Determine the [x, y] coordinate at the center of the cell enclosing the given text.  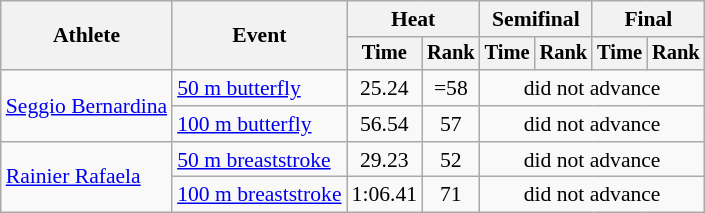
Event [259, 36]
29.23 [384, 160]
Final [648, 19]
57 [451, 124]
52 [451, 160]
Semifinal [536, 19]
Athlete [86, 36]
71 [451, 195]
56.54 [384, 124]
50 m butterfly [259, 88]
50 m breaststroke [259, 160]
Seggio Bernardina [86, 106]
100 m breaststroke [259, 195]
100 m butterfly [259, 124]
=58 [451, 88]
Rainier Rafaela [86, 178]
1:06.41 [384, 195]
Heat [414, 19]
25.24 [384, 88]
